Locate the cell with the specified text and output its (x, y) center coordinate. 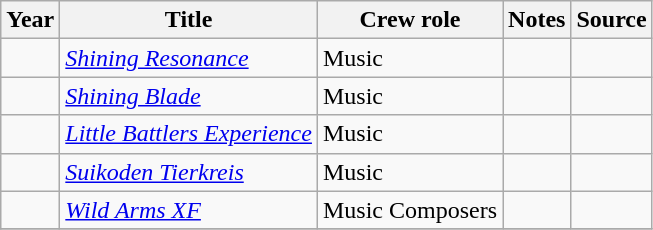
Crew role (410, 20)
Little Battlers Experience (189, 134)
Shining Blade (189, 96)
Source (612, 20)
Notes (537, 20)
Year (30, 20)
Title (189, 20)
Suikoden Tierkreis (189, 172)
Shining Resonance (189, 58)
Wild Arms XF (189, 210)
Music Composers (410, 210)
